Scan for the cell matching the given text and deliver its (X, Y) coordinate at center. 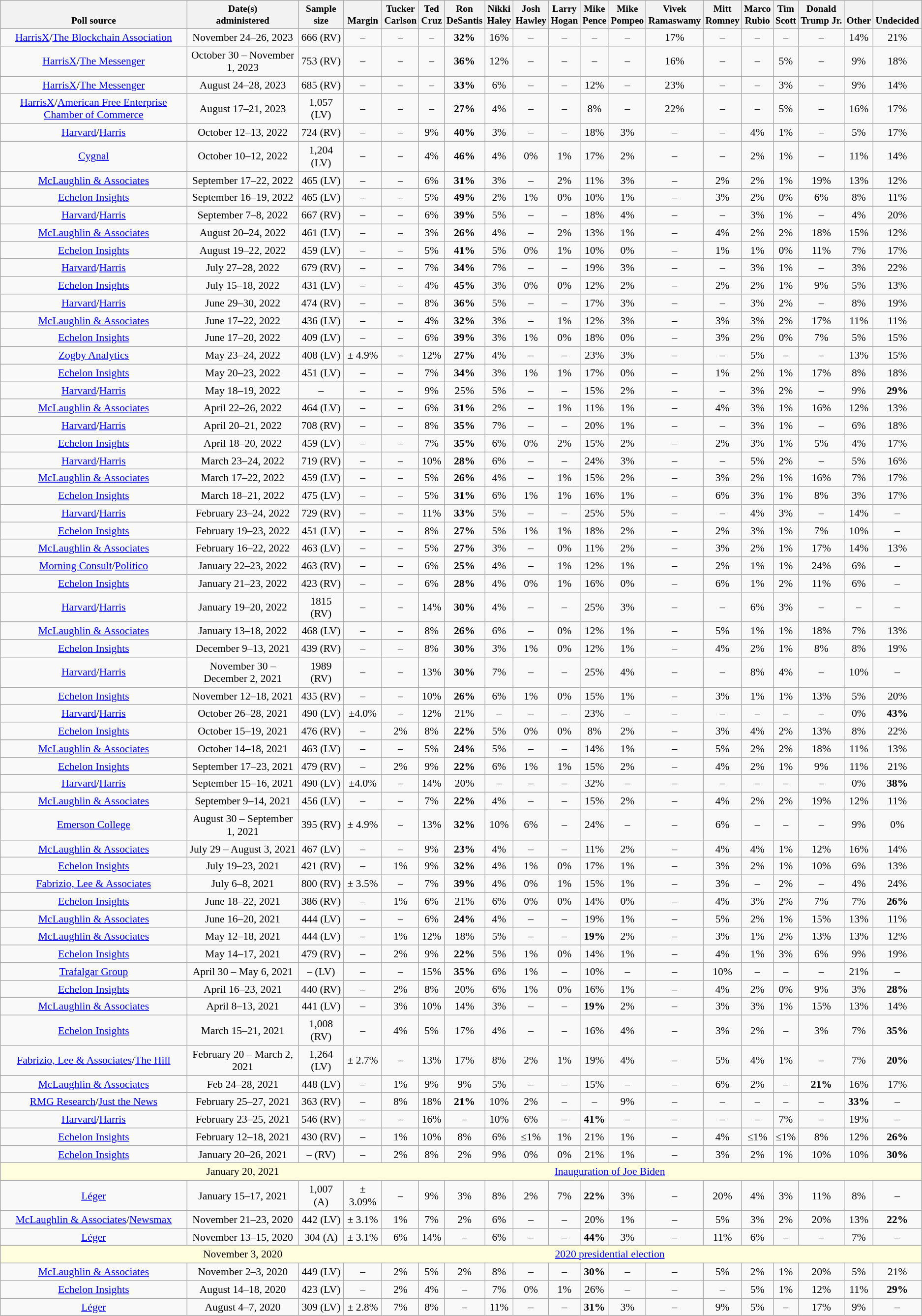
April 22–26, 2022 (243, 408)
± 2.7% (363, 1061)
RonDeSantis (464, 15)
1,057 (LV) (321, 109)
456 (LV) (321, 801)
March 17–22, 2022 (243, 478)
July 15–18, 2022 (243, 285)
DonaldTrump Jr. (821, 15)
September 17–22, 2022 (243, 181)
August 14–18, 2020 (243, 1290)
February 16–22, 2022 (243, 549)
August 30 – September 1, 2021 (243, 825)
Inauguration of Joe Biden (610, 1172)
468 (LV) (321, 631)
708 (RV) (321, 426)
August 17–21, 2023 (243, 109)
September 17–23, 2021 (243, 766)
409 (LV) (321, 338)
June 16–20, 2021 (243, 919)
38% (897, 784)
August 4–7, 2020 (243, 1307)
January 20–26, 2021 (243, 1155)
February 23–24, 2022 (243, 514)
September 15–16, 2021 (243, 784)
1815 (RV) (321, 607)
Margin (363, 15)
440 (RV) (321, 989)
474 (RV) (321, 303)
June 17–22, 2022 (243, 321)
June 17–20, 2022 (243, 338)
Fabrizio, Lee & Associates (93, 884)
– (LV) (321, 972)
449 (LV) (321, 1272)
Zogby Analytics (93, 356)
TedCruz (432, 15)
1989 (RV) (321, 672)
724 (RV) (321, 133)
January 22–23, 2022 (243, 566)
May 12–18, 2021 (243, 937)
March 18–21, 2022 (243, 496)
304 (A) (321, 1237)
1,204 (LV) (321, 156)
January 21–23, 2022 (243, 583)
Poll source (93, 15)
386 (RV) (321, 901)
1,008 (RV) (321, 1030)
1,007 (A) (321, 1195)
1,264 (LV) (321, 1061)
448 (LV) (321, 1084)
463 (RV) (321, 566)
October 14–18, 2021 (243, 749)
46% (464, 156)
May 23–24, 2022 (243, 356)
November 21–23, 2020 (243, 1220)
Date(s)administered (243, 15)
December 9–13, 2021 (243, 648)
HarrisX/The Blockchain Association (93, 37)
January 13–18, 2022 (243, 631)
June 18–22, 2021 (243, 901)
Trafalgar Group (93, 972)
MarcoRubio (757, 15)
Undecided (897, 15)
± 3.09% (363, 1195)
January 15–17, 2021 (243, 1195)
685 (RV) (321, 85)
49% (464, 198)
436 (LV) (321, 321)
NikkiHaley (499, 15)
Feb 24–28, 2021 (243, 1084)
Emerson College (93, 825)
461 (LV) (321, 233)
44% (595, 1237)
August 24–28, 2023 (243, 85)
October 15–19, 2021 (243, 731)
September 16–19, 2022 (243, 198)
43% (897, 714)
October 26–28, 2021 (243, 714)
423 (LV) (321, 1290)
VivekRamaswamy (675, 15)
40% (464, 133)
Fabrizio, Lee & Associates/The Hill (93, 1061)
April 20–21, 2022 (243, 426)
June 29–30, 2022 (243, 303)
431 (LV) (321, 285)
2020 presidential election (610, 1255)
April 30 – May 6, 2021 (243, 972)
Cygnal (93, 156)
Samplesize (321, 15)
442 (LV) (321, 1220)
800 (RV) (321, 884)
May 18–19, 2022 (243, 391)
Other (859, 15)
476 (RV) (321, 731)
441 (LV) (321, 1007)
546 (RV) (321, 1119)
719 (RV) (321, 461)
November 2–3, 2020 (243, 1272)
435 (RV) (321, 696)
May 20–23, 2022 (243, 373)
TuckerCarlson (400, 15)
February 20 – March 2, 2021 (243, 1061)
467 (LV) (321, 849)
November 30 – December 2, 2021 (243, 672)
753 (RV) (321, 61)
McLaughlin & Associates/Newsmax (93, 1220)
July 19–23, 2021 (243, 866)
October 12–13, 2022 (243, 133)
439 (RV) (321, 648)
475 (LV) (321, 496)
– (RV) (321, 1155)
July 6–8, 2021 (243, 884)
November 13–15, 2020 (243, 1237)
July 29 – August 3, 2021 (243, 849)
423 (RV) (321, 583)
666 (RV) (321, 37)
March 15–21, 2021 (243, 1030)
679 (RV) (321, 268)
TimScott (786, 15)
February 12–18, 2021 (243, 1137)
February 25–27, 2021 (243, 1102)
April 8–13, 2021 (243, 1007)
November 24–26, 2023 (243, 37)
45% (464, 285)
February 19–23, 2022 (243, 531)
October 30 – November 1, 2023 (243, 61)
Morning Consult/Politico (93, 566)
May 14–17, 2021 (243, 954)
464 (LV) (321, 408)
JoshHawley (531, 15)
January 20, 2021 (243, 1172)
LarryHogan (565, 15)
RMG Research/Just the News (93, 1102)
January 19–20, 2022 (243, 607)
421 (RV) (321, 866)
HarrisX/American Free Enterprise Chamber of Commerce (93, 109)
April 16–23, 2021 (243, 989)
September 9–14, 2021 (243, 801)
430 (RV) (321, 1137)
± 2.8% (363, 1307)
MikePompeo (627, 15)
363 (RV) (321, 1102)
February 23–25, 2021 (243, 1119)
MittRomney (722, 15)
August 19–22, 2022 (243, 250)
September 7–8, 2022 (243, 215)
408 (LV) (321, 356)
October 10–12, 2022 (243, 156)
March 23–24, 2022 (243, 461)
November 3, 2020 (243, 1255)
April 18–20, 2022 (243, 443)
± 3.5% (363, 884)
July 27–28, 2022 (243, 268)
395 (RV) (321, 825)
MikePence (595, 15)
667 (RV) (321, 215)
November 12–18, 2021 (243, 696)
729 (RV) (321, 514)
August 20–24, 2022 (243, 233)
309 (LV) (321, 1307)
